Scan for the cell matching the given text and deliver its (x, y) coordinate at center. 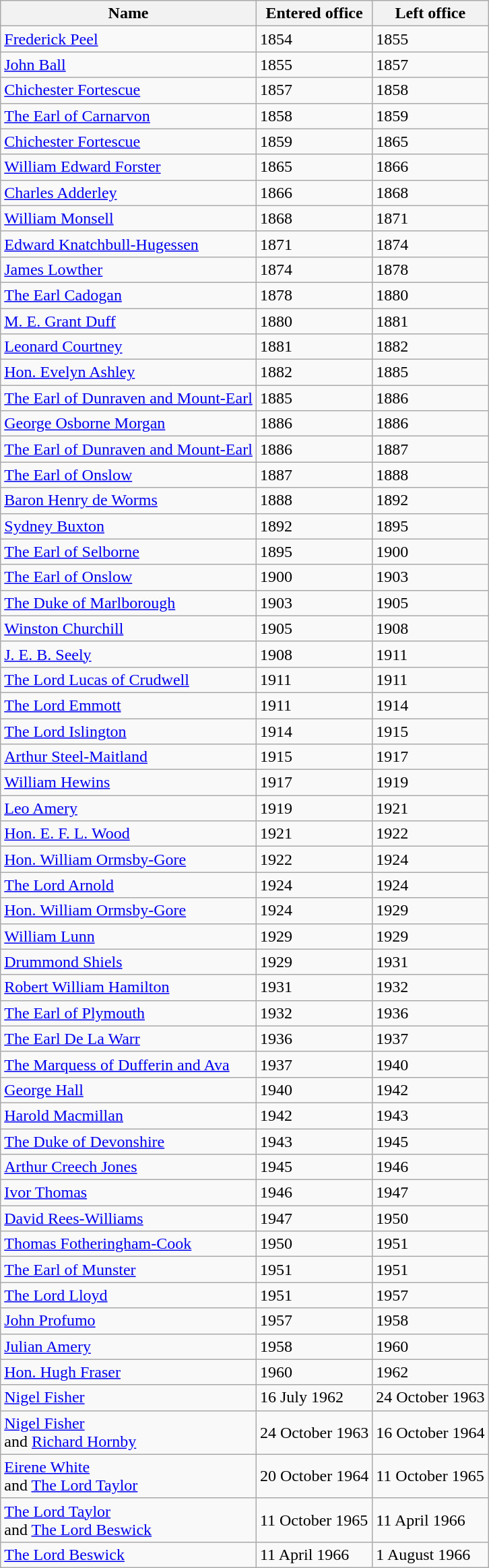
Nigel Fisher and Richard Hornby (129, 1432)
1 August 1966 (430, 1555)
Charles Adderley (129, 193)
J. E. B. Seely (129, 654)
The Lord Lloyd (129, 1295)
Julian Amery (129, 1346)
Baron Henry de Worms (129, 500)
The Lord Islington (129, 731)
William Monsell (129, 218)
Ivor Thomas (129, 1193)
Name (129, 13)
16 July 1962 (314, 1398)
1962 (430, 1372)
John Ball (129, 65)
The Earl Cadogan (129, 295)
Leo Amery (129, 808)
Hon. Hugh Fraser (129, 1372)
20 October 1964 (314, 1476)
James Lowther (129, 269)
The Earl of Selborne (129, 552)
Frederick Peel (129, 39)
16 October 1964 (430, 1432)
The Earl of Plymouth (129, 1013)
The Marquess of Dufferin and Ava (129, 1064)
The Duke of Devonshire (129, 1142)
Harold Macmillan (129, 1115)
Thomas Fotheringham-Cook (129, 1244)
Drummond Shiels (129, 962)
David Rees-Williams (129, 1218)
The Duke of Marlborough (129, 603)
George Osborne Morgan (129, 424)
Arthur Steel-Maitland (129, 757)
Hon. Evelyn Ashley (129, 372)
Leonard Courtney (129, 347)
Sydney Buxton (129, 526)
Eirene White and The Lord Taylor (129, 1476)
William Lunn (129, 936)
The Earl De La Warr (129, 1039)
The Earl of Munster (129, 1270)
Left office (430, 13)
The Lord Arnold (129, 885)
The Lord Beswick (129, 1555)
Winston Churchill (129, 628)
The Lord Taylor and The Lord Beswick (129, 1520)
The Lord Emmott (129, 705)
Hon. E. F. L. Wood (129, 834)
Arthur Creech Jones (129, 1167)
Edward Knatchbull-Hugessen (129, 244)
Entered office (314, 13)
William Hewins (129, 783)
George Hall (129, 1090)
Robert William Hamilton (129, 987)
M. E. Grant Duff (129, 321)
William Edward Forster (129, 167)
1854 (314, 39)
The Lord Lucas of Crudwell (129, 680)
John Profumo (129, 1321)
The Earl of Carnarvon (129, 116)
Nigel Fisher (129, 1398)
